Search for the cell housing the specified text and yield its (x, y) center coordinate. 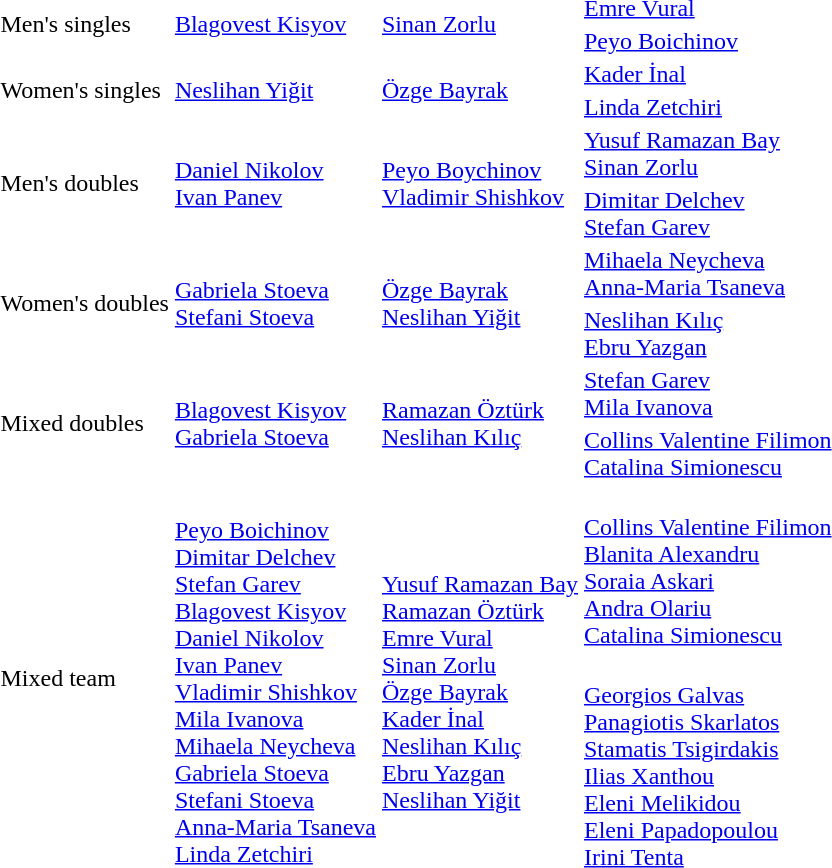
Neslihan Yiğit (275, 90)
Gabriela Stoeva Stefani Stoeva (275, 304)
Özge Bayrak Neslihan Yiğit (480, 304)
Peyo Boychinov Vladimir Shishkov (480, 184)
Ramazan Öztürk Neslihan Kılıç (480, 424)
Özge Bayrak (480, 90)
Daniel Nikolov Ivan Panev (275, 184)
Blagovest Kisyov Gabriela Stoeva (275, 424)
